Extract the [x, y] coordinate from the center of the cell holding the provided text.  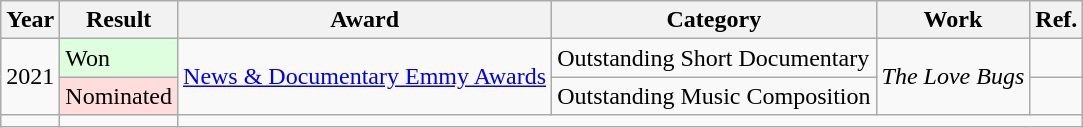
Outstanding Music Composition [714, 96]
Work [953, 20]
Outstanding Short Documentary [714, 58]
News & Documentary Emmy Awards [365, 77]
Year [30, 20]
2021 [30, 77]
The Love Bugs [953, 77]
Won [119, 58]
Ref. [1056, 20]
Result [119, 20]
Nominated [119, 96]
Category [714, 20]
Award [365, 20]
